Determine the [X, Y] coordinate at the center of the cell enclosing the given text.  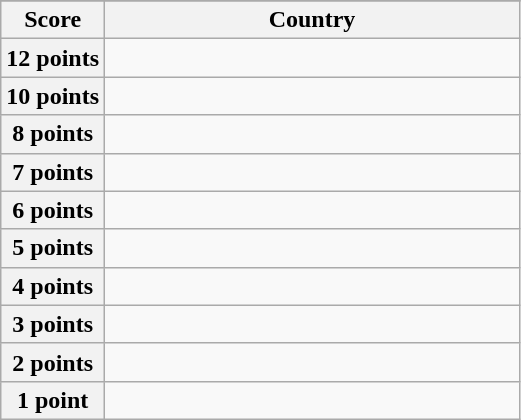
Score [53, 20]
8 points [53, 134]
6 points [53, 210]
12 points [53, 58]
1 point [53, 400]
3 points [53, 324]
2 points [53, 362]
5 points [53, 248]
7 points [53, 172]
4 points [53, 286]
10 points [53, 96]
Country [312, 20]
